Detect which cell encompasses the target text, then output its (X, Y) center coordinate. 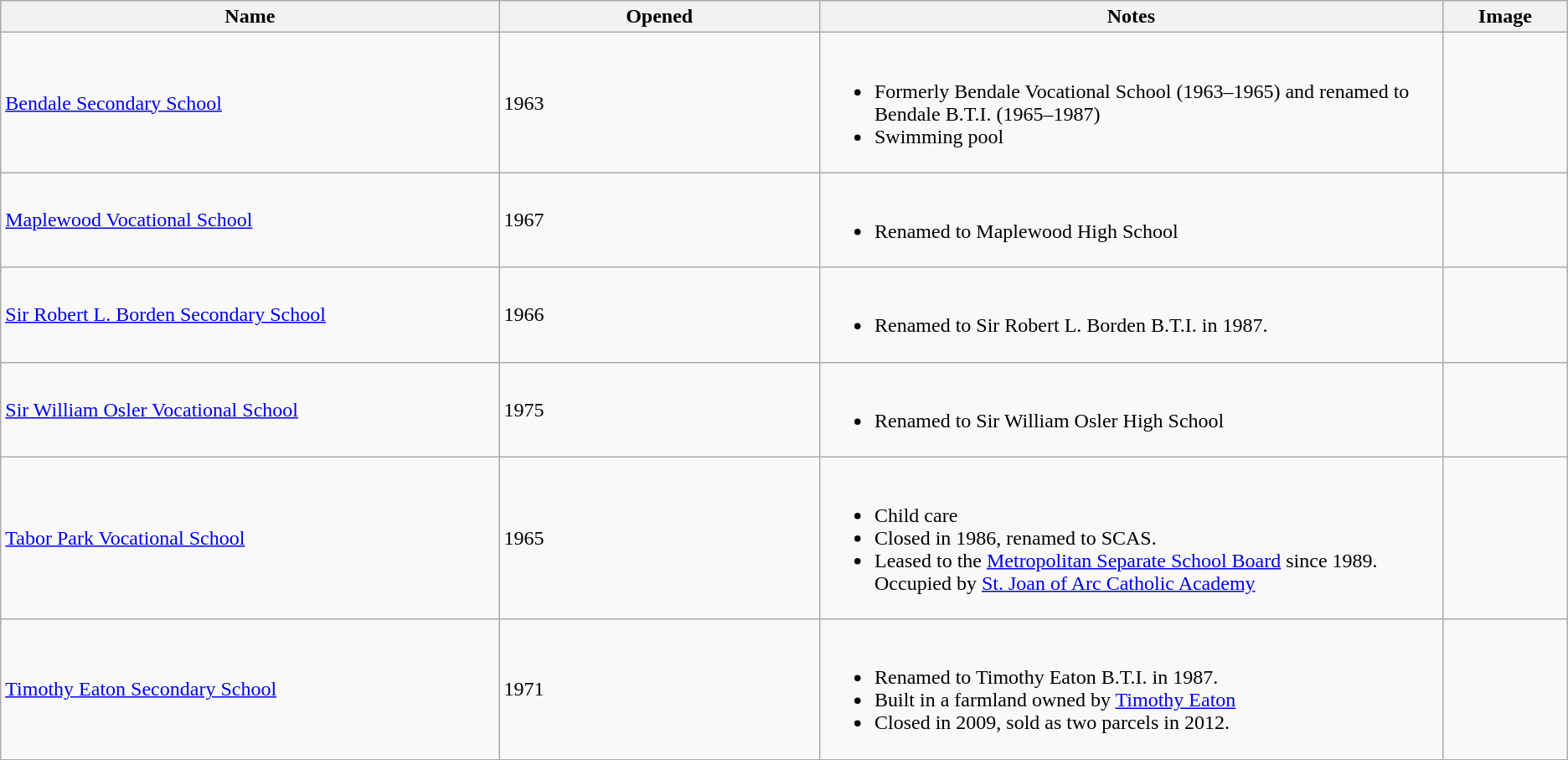
1966 (660, 315)
Notes (1131, 17)
Opened (660, 17)
Maplewood Vocational School (250, 220)
1965 (660, 538)
1971 (660, 689)
Timothy Eaton Secondary School (250, 689)
Formerly Bendale Vocational School (1963–1965) and renamed to Bendale B.T.I. (1965–1987)Swimming pool (1131, 102)
1967 (660, 220)
1963 (660, 102)
Renamed to Sir Robert L. Borden B.T.I. in 1987. (1131, 315)
Sir William Osler Vocational School (250, 409)
Image (1504, 17)
Renamed to Maplewood High School (1131, 220)
Bendale Secondary School (250, 102)
Sir Robert L. Borden Secondary School (250, 315)
Name (250, 17)
Tabor Park Vocational School (250, 538)
Renamed to Timothy Eaton B.T.I. in 1987.Built in a farmland owned by Timothy EatonClosed in 2009, sold as two parcels in 2012. (1131, 689)
Renamed to Sir William Osler High School (1131, 409)
Child careClosed in 1986, renamed to SCAS.Leased to the Metropolitan Separate School Board since 1989. Occupied by St. Joan of Arc Catholic Academy (1131, 538)
1975 (660, 409)
